For the text-containing cell, return its midpoint in [x, y] coordinate format. 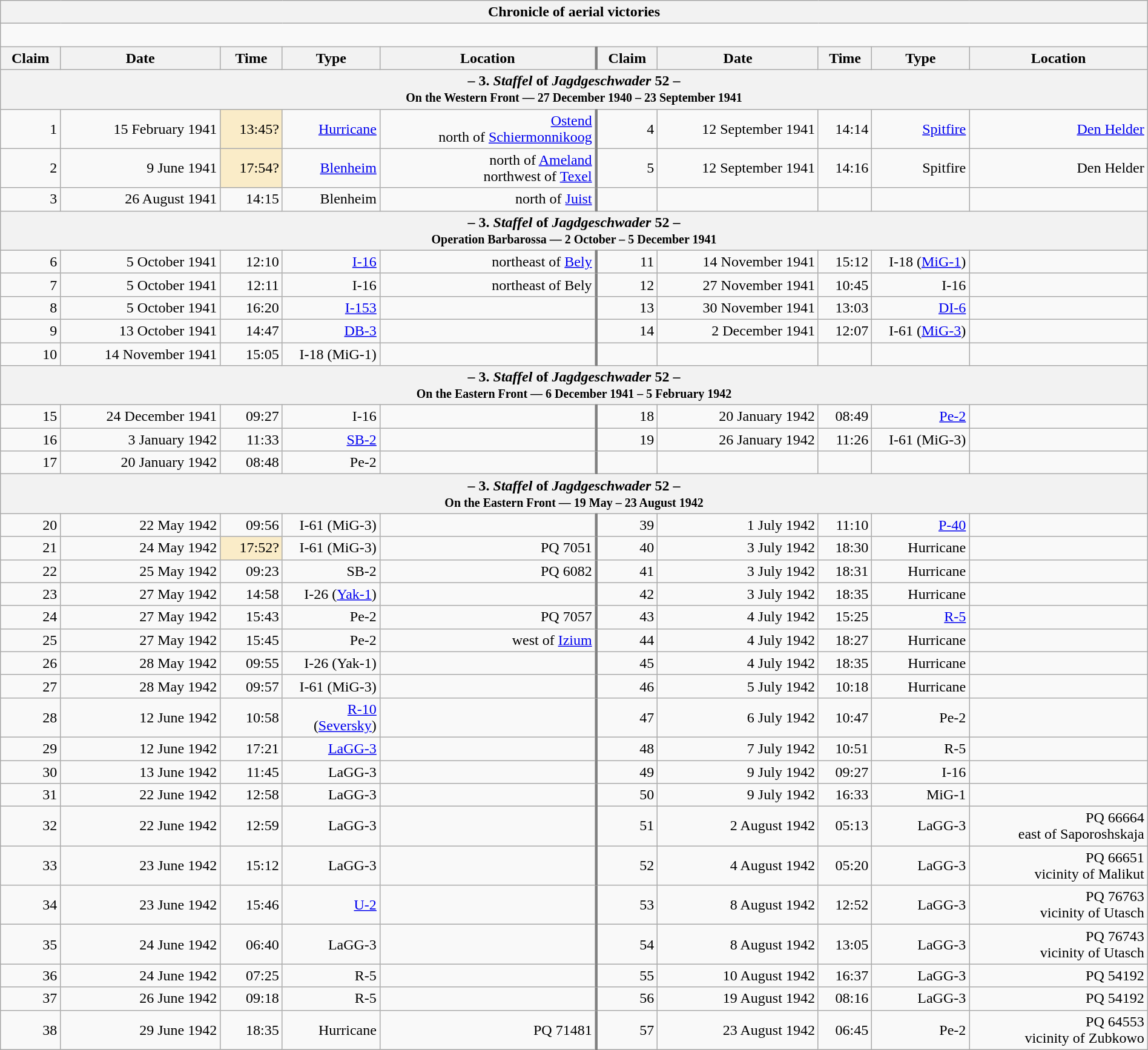
25 [30, 640]
– 3. Staffel of Jagdgeschwader 52 –On the Eastern Front — 6 December 1941 – 5 February 1942 [574, 385]
4 August 1942 [738, 866]
12 [627, 285]
15:43 [252, 617]
29 June 1942 [140, 1029]
47 [627, 717]
11:10 [845, 525]
6 [30, 262]
08:16 [845, 999]
57 [627, 1029]
21 [30, 548]
34 [30, 905]
13:45? [252, 128]
39 [627, 525]
PQ 66651vicinity of Malikut [1058, 866]
12:58 [252, 795]
11:26 [845, 440]
14:58 [252, 594]
24 December 1941 [140, 417]
31 [30, 795]
12:07 [845, 331]
06:40 [252, 945]
09:57 [252, 686]
6 July 1942 [738, 717]
14 [627, 331]
PQ 66664east of Saporoshskaja [1058, 826]
53 [627, 905]
Ostendnorth of Schiermonnikoog [488, 128]
54 [627, 945]
46 [627, 686]
51 [627, 826]
15 [30, 417]
PQ 76743vicinity of Utasch [1058, 945]
09:23 [252, 571]
18 [627, 417]
10 August 1942 [738, 976]
5 [627, 168]
PQ 64553vicinity of Zubkowo [1058, 1029]
DB-3 [331, 331]
43 [627, 617]
56 [627, 999]
14:16 [845, 168]
13 October 1941 [140, 331]
10:18 [845, 686]
18:27 [845, 640]
PQ 76763vicinity of Utasch [1058, 905]
17:52? [252, 548]
28 [30, 717]
27 November 1941 [738, 285]
22 May 1942 [140, 525]
3 January 1942 [140, 440]
09:56 [252, 525]
PQ 71481 [488, 1029]
13 June 1942 [140, 772]
26 January 1942 [738, 440]
15:45 [252, 640]
40 [627, 548]
11 [627, 262]
PQ 7057 [488, 617]
07:25 [252, 976]
52 [627, 866]
1 [30, 128]
10:58 [252, 717]
17 [30, 463]
08:48 [252, 463]
22 [30, 571]
– 3. Staffel of Jagdgeschwader 52 –On the Western Front — 27 December 1940 – 23 September 1941 [574, 90]
U-2 [331, 905]
10:45 [845, 285]
3 [30, 199]
10:51 [845, 748]
33 [30, 866]
P-40 [920, 525]
16:20 [252, 308]
44 [627, 640]
2 August 1942 [738, 826]
13:05 [845, 945]
05:20 [845, 866]
30 [30, 772]
R-10 (Seversky) [331, 717]
7 [30, 285]
12:52 [845, 905]
13:03 [845, 308]
11:45 [252, 772]
– 3. Staffel of Jagdgeschwader 52 –Operation Barbarossa — 2 October – 5 December 1941 [574, 230]
49 [627, 772]
41 [627, 571]
16:37 [845, 976]
15:25 [845, 617]
12:10 [252, 262]
18:30 [845, 548]
29 [30, 748]
17:21 [252, 748]
27 [30, 686]
MiG-1 [920, 795]
9 [30, 331]
05:13 [845, 826]
17:54? [252, 168]
18:31 [845, 571]
26 June 1942 [140, 999]
11:33 [252, 440]
55 [627, 976]
north of Juist [488, 199]
Chronicle of aerial victories [574, 12]
06:45 [845, 1029]
north of Ameland northwest of Texel [488, 168]
10:47 [845, 717]
16:33 [845, 795]
PQ 6082 [488, 571]
15:46 [252, 905]
20 [30, 525]
30 November 1941 [738, 308]
– 3. Staffel of Jagdgeschwader 52 –On the Eastern Front — 19 May – 23 August 1942 [574, 494]
24 [30, 617]
west of Izium [488, 640]
5 July 1942 [738, 686]
24 May 1942 [140, 548]
9 June 1941 [140, 168]
2 [30, 168]
14:14 [845, 128]
23 August 1942 [738, 1029]
DI-6 [920, 308]
26 [30, 663]
32 [30, 826]
42 [627, 594]
16 [30, 440]
36 [30, 976]
12:11 [252, 285]
35 [30, 945]
14:47 [252, 331]
10 [30, 354]
37 [30, 999]
09:18 [252, 999]
14:15 [252, 199]
19 August 1942 [738, 999]
2 December 1941 [738, 331]
8 [30, 308]
25 May 1942 [140, 571]
08:49 [845, 417]
26 August 1941 [140, 199]
23 [30, 594]
1 July 1942 [738, 525]
09:55 [252, 663]
7 July 1942 [738, 748]
PQ 7051 [488, 548]
4 [627, 128]
15 February 1941 [140, 128]
50 [627, 795]
48 [627, 748]
12:59 [252, 826]
19 [627, 440]
13 [627, 308]
45 [627, 663]
15:05 [252, 354]
38 [30, 1029]
I-153 [331, 308]
